Extract the (x, y) coordinate from the center of the cell holding the provided text.  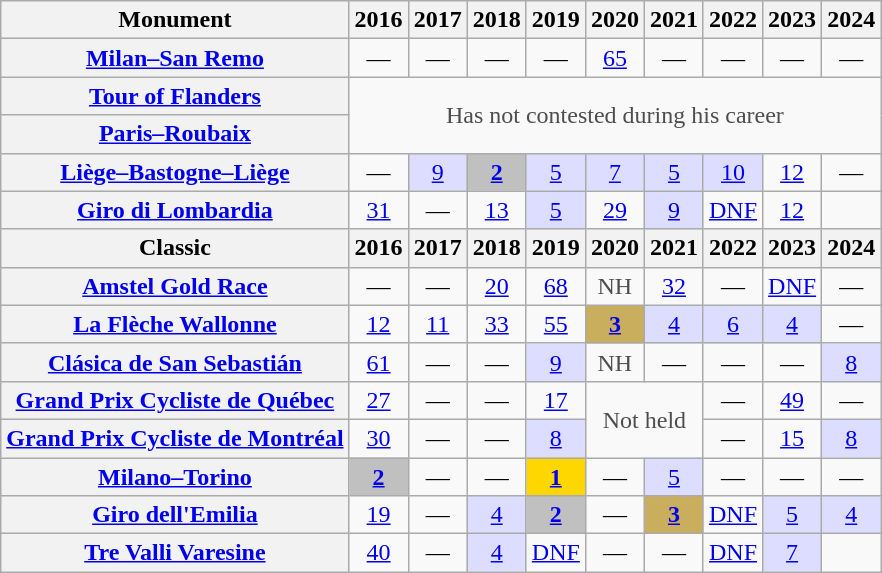
Not held (644, 419)
10 (732, 172)
La Flèche Wallonne (175, 324)
31 (378, 210)
30 (378, 438)
27 (378, 400)
Milano–Torino (175, 477)
Giro dell'Emilia (175, 515)
Grand Prix Cycliste de Québec (175, 400)
Monument (175, 20)
Liège–Bastogne–Liège (175, 172)
Classic (175, 248)
Giro di Lombardia (175, 210)
33 (496, 324)
Tour of Flanders (175, 96)
29 (614, 210)
13 (496, 210)
6 (732, 324)
68 (556, 286)
Clásica de San Sebastián (175, 362)
Paris–Roubaix (175, 134)
Amstel Gold Race (175, 286)
19 (378, 515)
17 (556, 400)
15 (792, 438)
65 (614, 58)
Has not contested during his career (615, 115)
61 (378, 362)
Grand Prix Cycliste de Montréal (175, 438)
20 (496, 286)
Milan–San Remo (175, 58)
55 (556, 324)
49 (792, 400)
Tre Valli Varesine (175, 553)
40 (378, 553)
1 (556, 477)
32 (674, 286)
11 (438, 324)
